Detect which cell encompasses the target text, then output its [x, y] center coordinate. 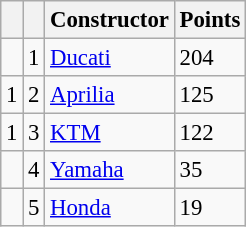
KTM [110, 133]
Points [210, 20]
3 [34, 133]
5 [34, 208]
Ducati [110, 58]
204 [210, 58]
19 [210, 208]
Yamaha [110, 170]
2 [34, 95]
125 [210, 95]
4 [34, 170]
35 [210, 170]
Aprilia [110, 95]
122 [210, 133]
Constructor [110, 20]
Honda [110, 208]
